Return (x, y) of the center of cell containing provided text 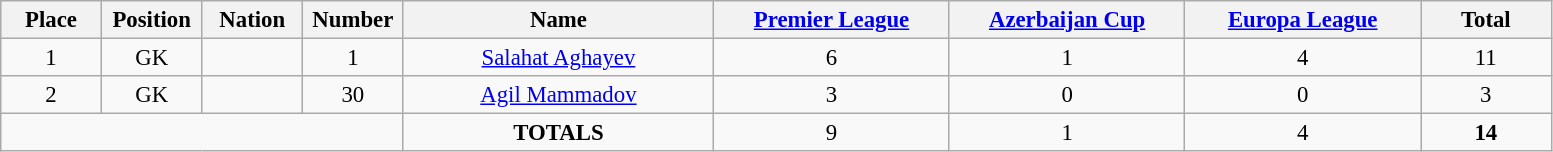
Nation (252, 20)
Number (354, 20)
2 (52, 95)
Agil Mammadov (558, 95)
Premier League (832, 20)
Azerbaijan Cup (1067, 20)
14 (1486, 133)
Europa League (1303, 20)
11 (1486, 58)
30 (354, 95)
Total (1486, 20)
6 (832, 58)
Name (558, 20)
Salahat Aghayev (558, 58)
Position (152, 20)
9 (832, 133)
TOTALS (558, 133)
Place (52, 20)
